Return [X, Y] of the center of cell containing provided text 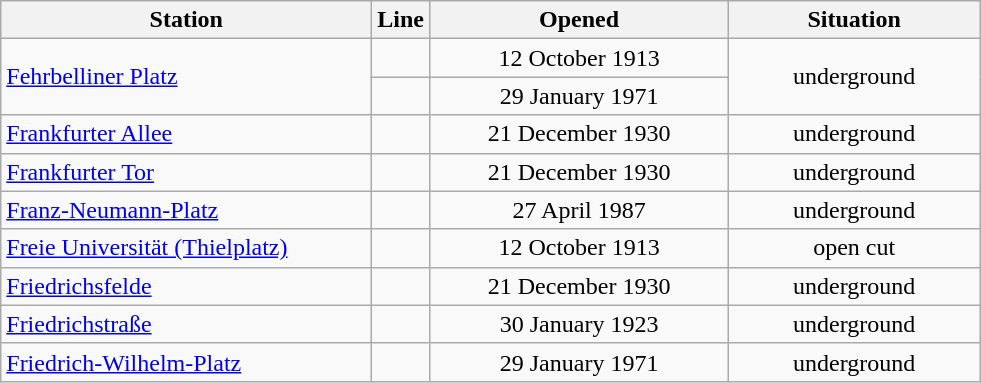
Frankfurter Allee [186, 134]
27 April 1987 [580, 210]
Situation [854, 20]
Opened [580, 20]
Freie Universität (Thielplatz) [186, 248]
Frankfurter Tor [186, 172]
30 January 1923 [580, 324]
Fehrbelliner Platz [186, 77]
Friedrichsfelde [186, 286]
Friedrich-Wilhelm-Platz [186, 362]
Station [186, 20]
Franz-Neumann-Platz [186, 210]
open cut [854, 248]
Friedrichstraße [186, 324]
Line [401, 20]
